Identify which cell holds the provided text, then report its (X, Y) central coordinate. 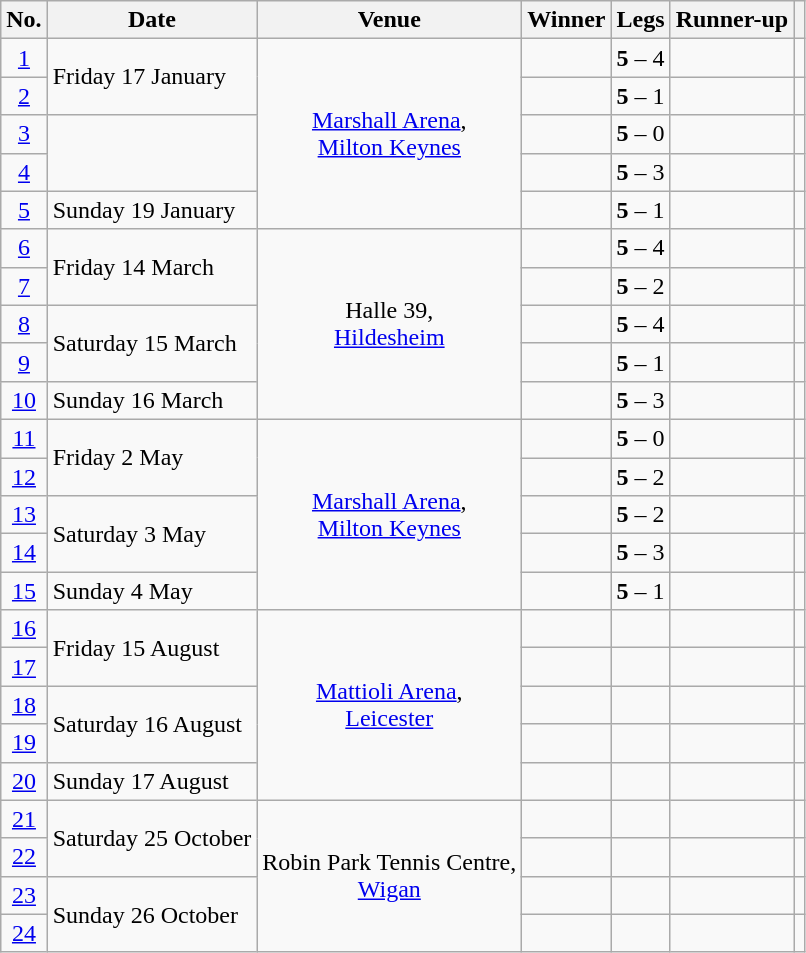
20 (24, 781)
10 (24, 400)
7 (24, 286)
8 (24, 324)
Friday 15 August (152, 648)
Friday 17 January (152, 77)
12 (24, 477)
Venue (390, 20)
5 (24, 210)
6 (24, 248)
Saturday 3 May (152, 534)
14 (24, 553)
Saturday 16 August (152, 724)
Sunday 4 May (152, 591)
Saturday 15 March (152, 343)
19 (24, 743)
1 (24, 58)
Sunday 17 August (152, 781)
15 (24, 591)
16 (24, 629)
No. (24, 20)
Friday 2 May (152, 457)
Sunday 16 March (152, 400)
22 (24, 857)
Mattioli Arena, Leicester (390, 705)
4 (24, 172)
13 (24, 515)
9 (24, 362)
11 (24, 438)
Winner (566, 20)
3 (24, 134)
Friday 14 March (152, 267)
Sunday 19 January (152, 210)
23 (24, 895)
21 (24, 819)
Saturday 25 October (152, 838)
Date (152, 20)
Halle 39, Hildesheim (390, 324)
Sunday 26 October (152, 914)
24 (24, 933)
Runner-up (732, 20)
17 (24, 667)
Legs (640, 20)
18 (24, 705)
2 (24, 96)
Robin Park Tennis Centre, Wigan (390, 876)
